Determine the (x, y) coordinate at the center of the cell enclosing the given text.  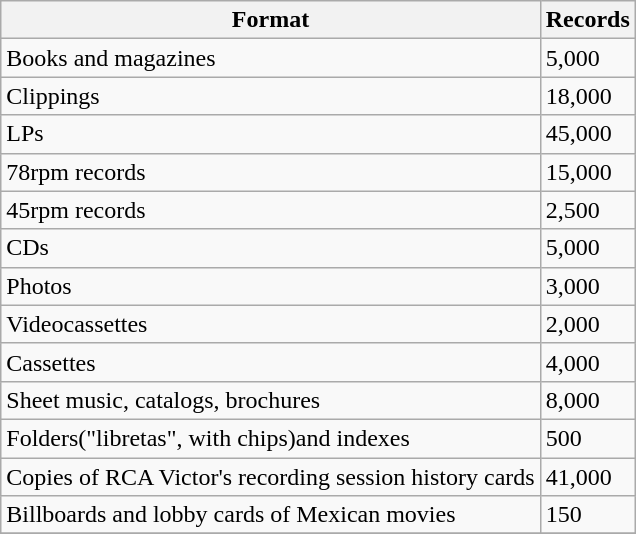
Photos (270, 286)
18,000 (588, 96)
15,000 (588, 172)
Folders("libretas", with chips)and indexes (270, 438)
Records (588, 20)
CDs (270, 248)
Format (270, 20)
Copies of RCA Victor's recording session history cards (270, 477)
Clippings (270, 96)
Books and magazines (270, 58)
Cassettes (270, 362)
150 (588, 515)
2,500 (588, 210)
3,000 (588, 286)
LPs (270, 134)
4,000 (588, 362)
Videocassettes (270, 324)
2,000 (588, 324)
8,000 (588, 400)
41,000 (588, 477)
Sheet music, catalogs, brochures (270, 400)
Billboards and lobby cards of Mexican movies (270, 515)
45rpm records (270, 210)
78rpm records (270, 172)
45,000 (588, 134)
500 (588, 438)
